Output the [X, Y] coordinate of the center of the cell containing the given text.  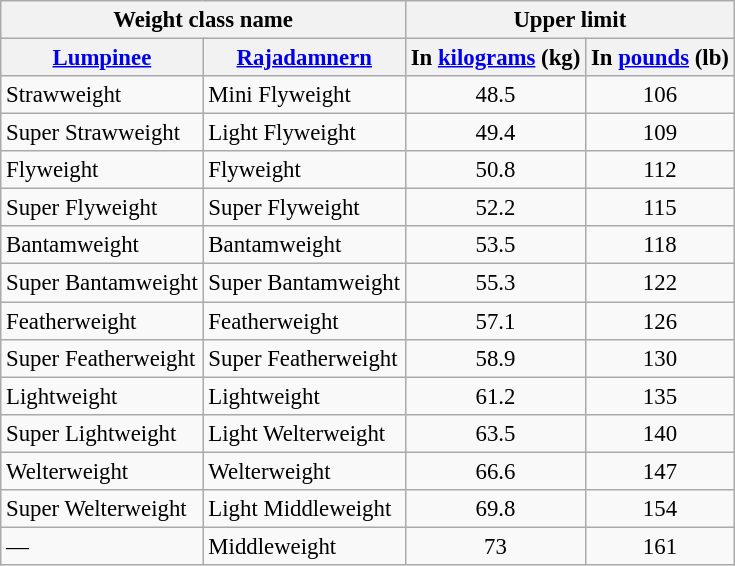
Middleweight [304, 546]
61.2 [495, 396]
― [102, 546]
147 [660, 471]
49.4 [495, 133]
140 [660, 433]
Super Strawweight [102, 133]
58.9 [495, 358]
50.8 [495, 170]
Weight class name [204, 20]
Light Welterweight [304, 433]
112 [660, 170]
Super Lightweight [102, 433]
73 [495, 546]
118 [660, 245]
In pounds (lb) [660, 58]
Light Middleweight [304, 509]
69.8 [495, 509]
Light Flyweight [304, 133]
135 [660, 396]
Mini Flyweight [304, 95]
106 [660, 95]
109 [660, 133]
53.5 [495, 245]
126 [660, 321]
122 [660, 283]
66.6 [495, 471]
In kilograms (kg) [495, 58]
Lumpinee [102, 58]
48.5 [495, 95]
115 [660, 208]
Strawweight [102, 95]
Upper limit [570, 20]
52.2 [495, 208]
57.1 [495, 321]
55.3 [495, 283]
154 [660, 509]
Super Welterweight [102, 509]
63.5 [495, 433]
161 [660, 546]
130 [660, 358]
Rajadamnern [304, 58]
